For the text-containing cell, return its midpoint in [x, y] coordinate format. 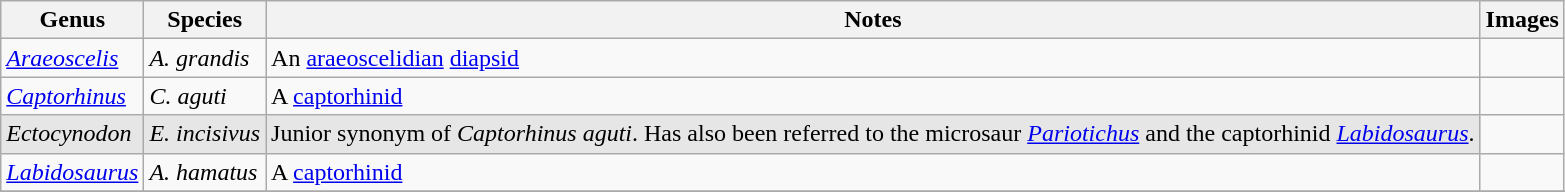
Notes [874, 20]
An araeoscelidian diapsid [874, 58]
A. hamatus [205, 172]
E. incisivus [205, 134]
Junior synonym of Captorhinus aguti. Has also been referred to the microsaur Pariotichus and the captorhinid Labidosaurus. [874, 134]
A. grandis [205, 58]
Genus [72, 20]
Species [205, 20]
Captorhinus [72, 96]
Ectocynodon [72, 134]
Images [1522, 20]
Araeoscelis [72, 58]
Labidosaurus [72, 172]
C. aguti [205, 96]
